Find where the given text appears and provide that cell's center as [X, Y] coordinate. 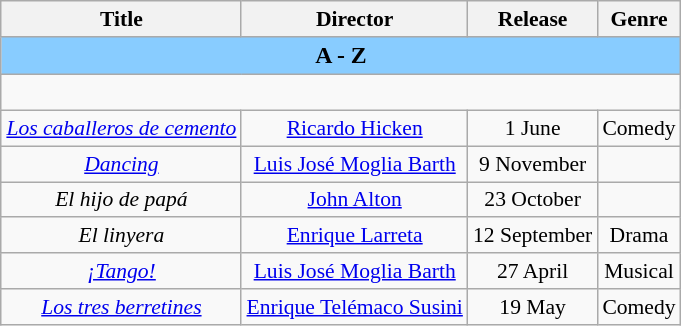
Los tres berretines [121, 307]
¡Tango! [121, 271]
Ricardo Hicken [354, 129]
Release [532, 19]
El linyera [121, 236]
A - Z [340, 56]
Drama [638, 236]
23 October [532, 200]
27 April [532, 271]
Genre [638, 19]
Dancing [121, 164]
Enrique Telémaco Susini [354, 307]
19 May [532, 307]
Director [354, 19]
Title [121, 19]
1 June [532, 129]
El hijo de papá [121, 200]
12 September [532, 236]
9 November [532, 164]
John Alton [354, 200]
Enrique Larreta [354, 236]
Los caballeros de cemento [121, 129]
Musical [638, 271]
